Find where the given text appears and provide that cell's center as [x, y] coordinate. 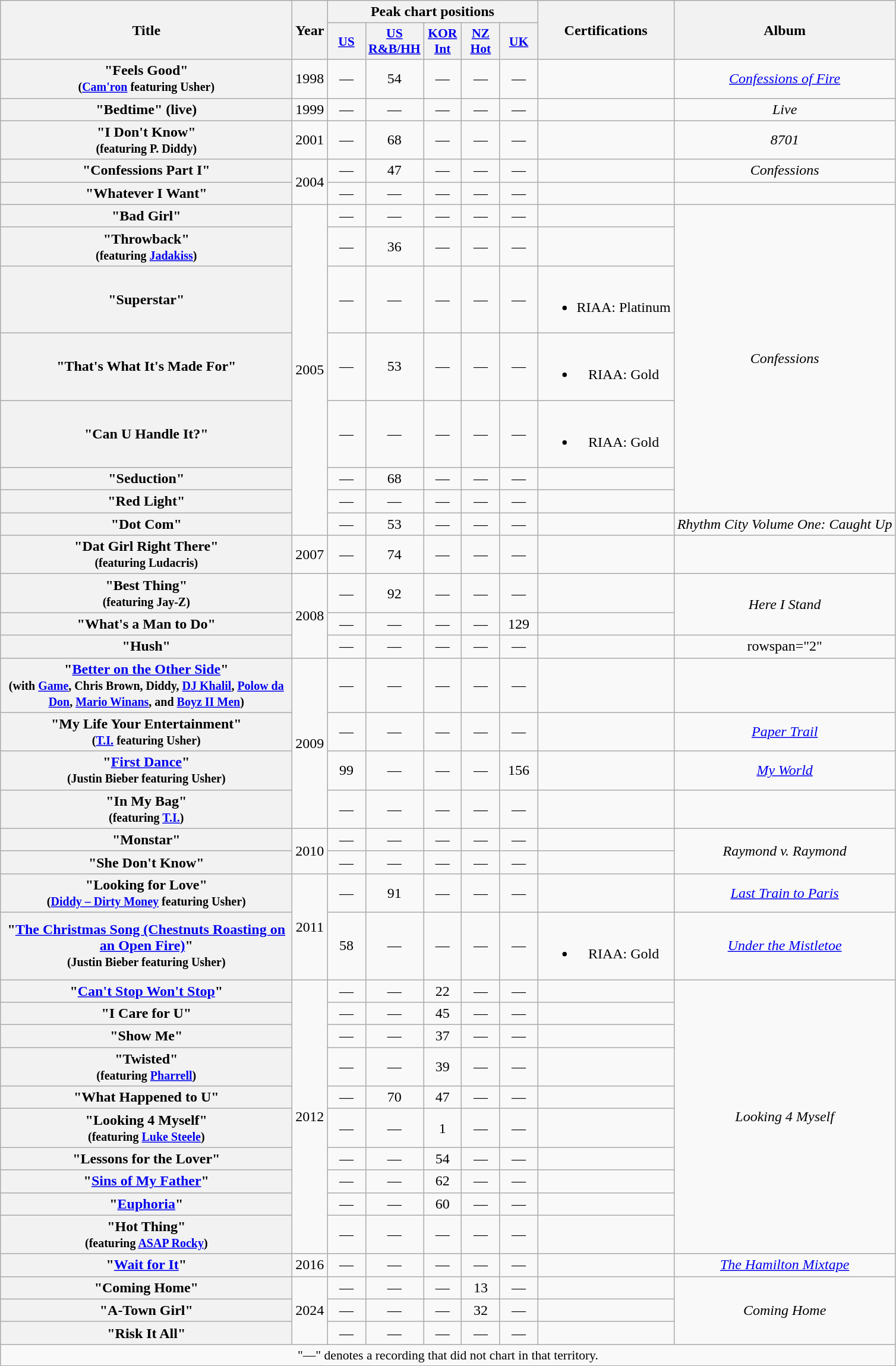
Looking 4 Myself [784, 1116]
Raymond v. Raymond [784, 851]
36 [395, 246]
Confessions of Fire [784, 78]
39 [443, 1067]
"Dot Com" [146, 524]
58 [346, 946]
Paper Trail [784, 732]
2009 [310, 743]
RIAA: Platinum [606, 299]
"Euphoria" [146, 1204]
"My Life Your Entertainment"(T.I. featuring Usher) [146, 732]
Here I Stand [784, 605]
"The Christmas Song (Chestnuts Roasting on an Open Fire)"(Justin Bieber featuring Usher) [146, 946]
129 [519, 624]
74 [395, 555]
60 [443, 1204]
45 [443, 1014]
2011 [310, 926]
"What Happened to U" [146, 1097]
"Throwback"(featuring Jadakiss) [146, 246]
"Superstar" [146, 299]
2016 [310, 1265]
"Wait for It" [146, 1265]
1 [443, 1128]
"In My Bag"(featuring T.I.) [146, 809]
2010 [310, 851]
37 [443, 1036]
KOR Int [443, 42]
US [346, 42]
"Better on the Other Side"(with Game, Chris Brown, Diddy, DJ Khalil, Polow da Don, Mario Winans, and Boyz II Men) [146, 685]
NZHot [481, 42]
92 [395, 593]
My World [784, 770]
"I Don't Know"(featuring P. Diddy) [146, 140]
"Seduction" [146, 479]
"Show Me" [146, 1036]
Year [310, 30]
"Best Thing"(featuring Jay-Z) [146, 593]
156 [519, 770]
"Feels Good"(Cam'ron featuring Usher) [146, 78]
Last Train to Paris [784, 892]
"Can't Stop Won't Stop" [146, 990]
22 [443, 990]
2007 [310, 555]
99 [346, 770]
UK [519, 42]
The Hamilton Mixtape [784, 1265]
"A-Town Girl" [146, 1310]
Peak chart positions [433, 12]
1999 [310, 109]
Coming Home [784, 1310]
"Whatever I Want" [146, 193]
"Hot Thing"(featuring ASAP Rocky) [146, 1235]
2004 [310, 182]
"She Don't Know" [146, 862]
"Looking 4 Myself"(featuring Luke Steele) [146, 1128]
8701 [784, 140]
2008 [310, 616]
"Monstar" [146, 840]
"Sins of My Father" [146, 1181]
"What's a Man to Do" [146, 624]
"Red Light" [146, 501]
"Risk It All" [146, 1333]
USR&B/HH [395, 42]
1998 [310, 78]
2001 [310, 140]
32 [481, 1310]
"Twisted"(featuring Pharrell) [146, 1067]
2012 [310, 1116]
"Bedtime" (live) [146, 109]
"Looking for Love"(Diddy – Dirty Money featuring Usher) [146, 892]
"That's What It's Made For" [146, 366]
"Bad Girl" [146, 216]
Certifications [606, 30]
rowspan="2" [784, 646]
"—" denotes a recording that did not chart in that territory. [448, 1355]
91 [395, 892]
"Can U Handle It?" [146, 434]
Rhythm City Volume One: Caught Up [784, 524]
"Confessions Part I" [146, 171]
"First Dance"(Justin Bieber featuring Usher) [146, 770]
"Lessons for the Lover" [146, 1159]
Album [784, 30]
62 [443, 1181]
Under the Mistletoe [784, 946]
"Hush" [146, 646]
2024 [310, 1310]
Title [146, 30]
2005 [310, 370]
"I Care for U" [146, 1014]
"Coming Home" [146, 1288]
13 [481, 1288]
70 [395, 1097]
"Dat Girl Right There"(featuring Ludacris) [146, 555]
Live [784, 109]
